Output the [X, Y] coordinate of the center of the cell containing the given text.  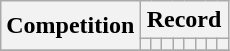
Competition [70, 26]
Record [184, 20]
